Return the [X, Y] coordinate for the center point of the cell that contains the specified text.  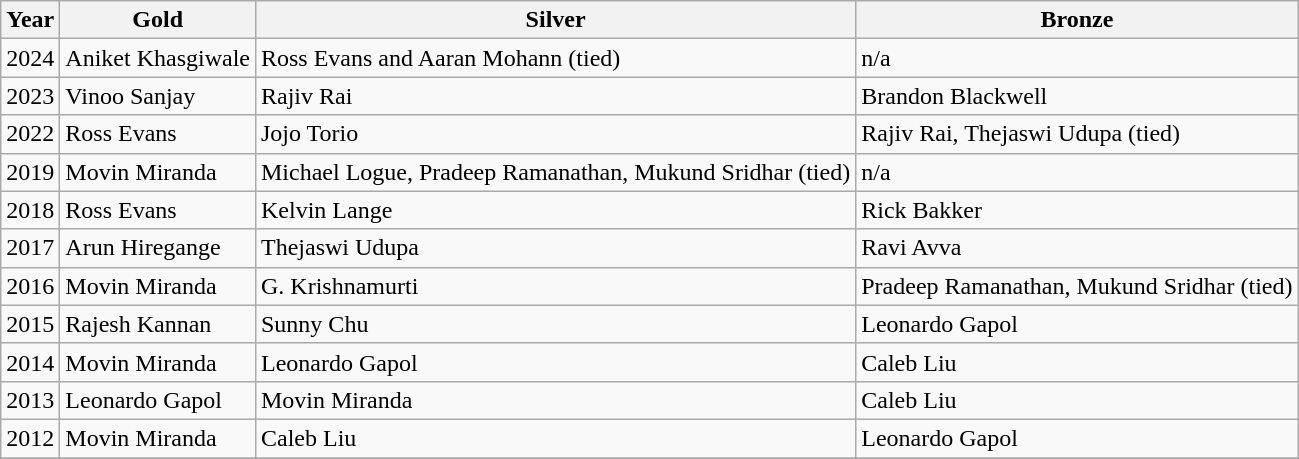
Arun Hiregange [158, 248]
2012 [30, 438]
Rick Bakker [1077, 210]
Rajesh Kannan [158, 324]
Bronze [1077, 20]
G. Krishnamurti [555, 286]
Gold [158, 20]
Jojo Torio [555, 134]
Michael Logue, Pradeep Ramanathan, Mukund Sridhar (tied) [555, 172]
Ravi Avva [1077, 248]
Ross Evans and Aaran Mohann (tied) [555, 58]
Pradeep Ramanathan, Mukund Sridhar (tied) [1077, 286]
Vinoo Sanjay [158, 96]
2014 [30, 362]
2018 [30, 210]
Rajiv Rai, Thejaswi Udupa (tied) [1077, 134]
Thejaswi Udupa [555, 248]
Silver [555, 20]
2013 [30, 400]
Year [30, 20]
2024 [30, 58]
2017 [30, 248]
2022 [30, 134]
2015 [30, 324]
Brandon Blackwell [1077, 96]
Sunny Chu [555, 324]
2016 [30, 286]
Rajiv Rai [555, 96]
2023 [30, 96]
Kelvin Lange [555, 210]
Aniket Khasgiwale [158, 58]
2019 [30, 172]
